Provide the [x, y] coordinate of the cell's center where the given text is located.  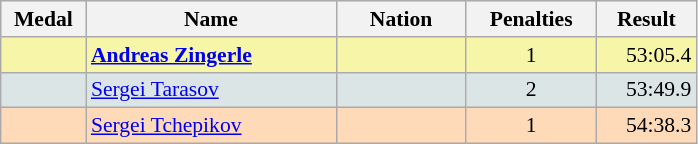
Name [211, 19]
Medal [44, 19]
2 [531, 90]
Sergei Tchepikov [211, 126]
53:05.4 [646, 55]
54:38.3 [646, 126]
Andreas Zingerle [211, 55]
53:49.9 [646, 90]
Nation [401, 19]
Sergei Tarasov [211, 90]
Penalties [531, 19]
Result [646, 19]
